Identify which cell holds the provided text, then report its (x, y) central coordinate. 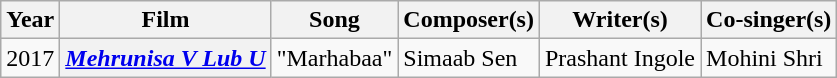
Prashant Ingole (620, 58)
"Marhabaa" (334, 58)
2017 (30, 58)
Composer(s) (469, 20)
Song (334, 20)
Mohini Shri (769, 58)
Year (30, 20)
Mehrunisa V Lub U (166, 58)
Co-singer(s) (769, 20)
Simaab Sen (469, 58)
Film (166, 20)
Writer(s) (620, 20)
